Determine the [x, y] coordinate at the center of the cell enclosing the given text.  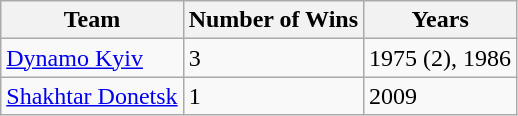
2009 [440, 96]
Dynamo Kyiv [92, 58]
Number of Wins [273, 20]
3 [273, 58]
Team [92, 20]
1975 (2), 1986 [440, 58]
1 [273, 96]
Years [440, 20]
Shakhtar Donetsk [92, 96]
